Search for the cell housing the specified text and yield its (x, y) center coordinate. 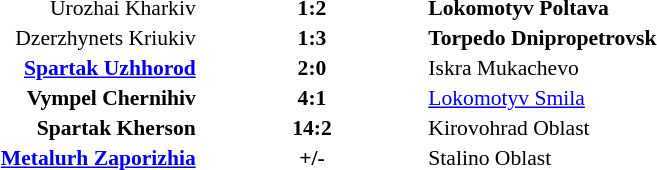
14:2 (312, 128)
2:0 (312, 68)
4:1 (312, 98)
1:3 (312, 38)
